Scan for the cell matching the given text and deliver its [X, Y] coordinate at center. 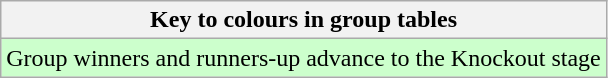
Key to colours in group tables [304, 20]
Group winners and runners-up advance to the Knockout stage [304, 58]
